Pinpoint the cell where the given text exists, returning its [x, y] midpoint coordinate. 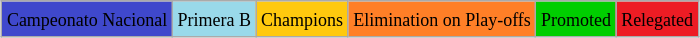
Champions [302, 19]
Primera B [214, 19]
Promoted [576, 19]
Campeonato Nacional [88, 19]
Relegated [657, 19]
Elimination on Play-offs [442, 19]
